Locate the cell with the specified text and output its [X, Y] center coordinate. 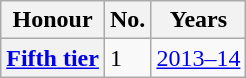
Honour [53, 20]
2013–14 [198, 58]
Fifth tier [53, 58]
No. [127, 20]
1 [127, 58]
Years [198, 20]
